Capture the cell that displays the provided text and extract its (X, Y) central coordinate. 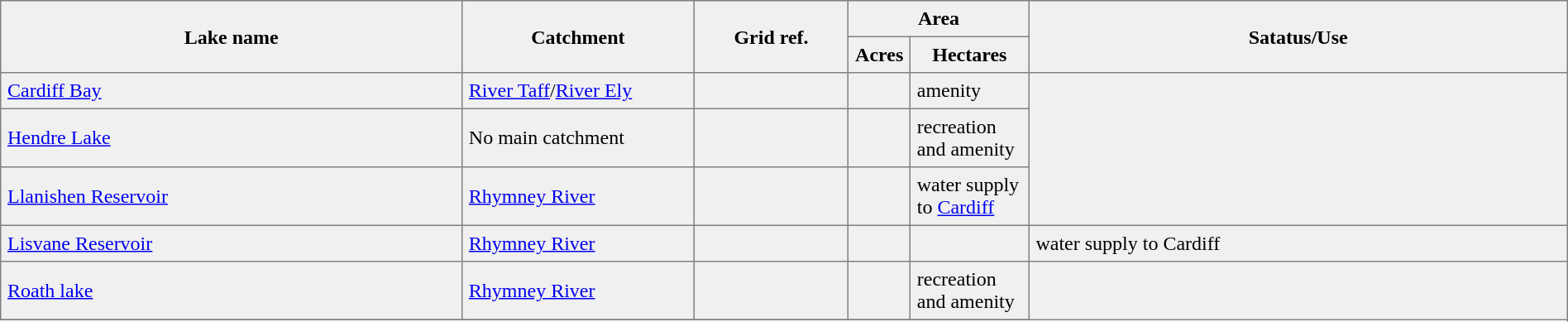
Lisvane Reservoir (232, 243)
Area (939, 19)
Llanishen Reservoir (232, 196)
Lake name (232, 36)
Roath lake (232, 291)
Acres (880, 55)
Catchment (579, 36)
Hectares (970, 55)
Hendre Lake (232, 137)
River Taff/River Ely (579, 91)
No main catchment (579, 137)
Satatus/Use (1298, 36)
Cardiff Bay (232, 91)
amenity (970, 91)
Grid ref. (771, 36)
